Capture the cell that displays the provided text and extract its (x, y) central coordinate. 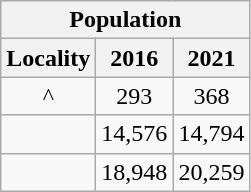
Locality (48, 58)
14,794 (212, 134)
2016 (134, 58)
20,259 (212, 172)
293 (134, 96)
2021 (212, 58)
Population (126, 20)
^ (48, 96)
18,948 (134, 172)
14,576 (134, 134)
368 (212, 96)
